Extract the (X, Y) coordinate from the center of the cell holding the provided text.  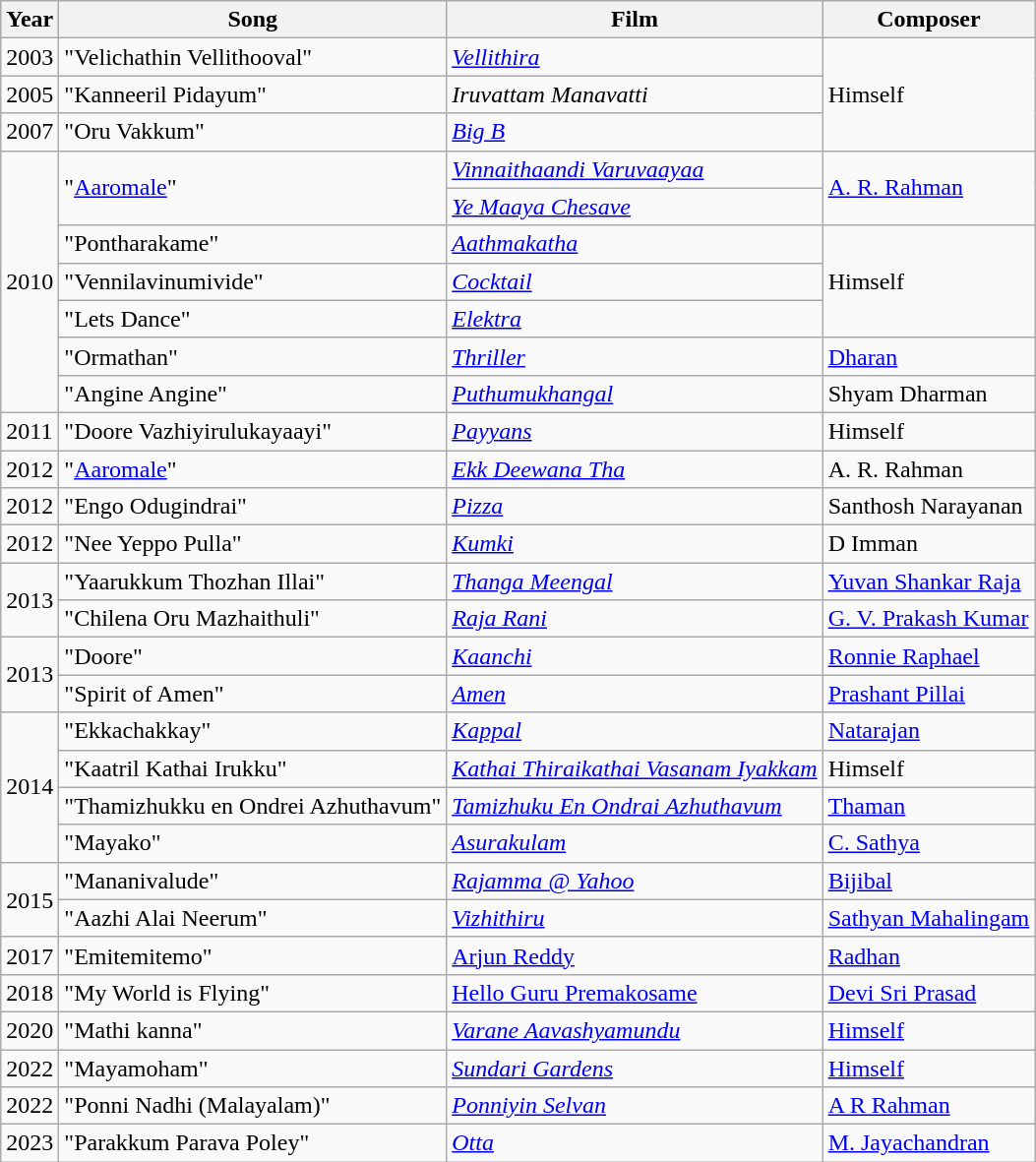
"Ekkachakkay" (253, 731)
Santhosh Narayanan (929, 507)
Tamizhuku En Ondrai Azhuthavum (635, 806)
Amen (635, 694)
Payyans (635, 431)
Kaanchi (635, 656)
"Mayako" (253, 843)
Dharan (929, 356)
Kathai Thiraikathai Vasanam Iyakkam (635, 768)
Prashant Pillai (929, 694)
"Ponni Nadhi (Malayalam)" (253, 1106)
Film (635, 20)
2017 (30, 955)
"Thamizhukku en Ondrei Azhuthavum" (253, 806)
"Kaatril Kathai Irukku" (253, 768)
Pizza (635, 507)
Shyam Dharman (929, 394)
Varane Aavashyamundu (635, 1030)
Ye Maaya Chesave (635, 207)
Sathyan Mahalingam (929, 918)
"Chilena Oru Mazhaithuli" (253, 619)
Thaman (929, 806)
C. Sathya (929, 843)
2007 (30, 132)
"Spirit of Amen" (253, 694)
Bijibal (929, 881)
2018 (30, 993)
"Mananivalude" (253, 881)
"Mathi kanna" (253, 1030)
2003 (30, 57)
Devi Sri Prasad (929, 993)
Rajamma @ Yahoo (635, 881)
Year (30, 20)
Iruvattam Manavatti (635, 94)
"Emitemitemo" (253, 955)
"Oru Vakkum" (253, 132)
Song (253, 20)
"Yaarukkum Thozhan Illai" (253, 581)
Raja Rani (635, 619)
Thanga Meengal (635, 581)
"Velichathin Vellithooval" (253, 57)
D Imman (929, 544)
M. Jayachandran (929, 1143)
Asurakulam (635, 843)
"Nee Yeppo Pulla" (253, 544)
"Parakkum Parava Poley" (253, 1143)
"My World is Flying" (253, 993)
Vellithira (635, 57)
Aathmakatha (635, 244)
G. V. Prakash Kumar (929, 619)
Cocktail (635, 281)
"Ormathan" (253, 356)
2010 (30, 281)
Elektra (635, 319)
"Doore Vazhiyirulukayaayi" (253, 431)
Hello Guru Premakosame (635, 993)
"Aazhi Alai Neerum" (253, 918)
Sundari Gardens (635, 1068)
2023 (30, 1143)
Ronnie Raphael (929, 656)
Puthumukhangal (635, 394)
"Vennilavinumivide" (253, 281)
Kappal (635, 731)
Vinnaithaandi Varuvaayaa (635, 169)
2020 (30, 1030)
Yuvan Shankar Raja (929, 581)
Big B (635, 132)
2011 (30, 431)
"Mayamoham" (253, 1068)
Arjun Reddy (635, 955)
Vizhithiru (635, 918)
Ekk Deewana Tha (635, 469)
Thriller (635, 356)
Otta (635, 1143)
"Doore" (253, 656)
"Engo Odugindrai" (253, 507)
"Lets Dance" (253, 319)
2015 (30, 899)
2014 (30, 787)
Kumki (635, 544)
"Kanneeril Pidayum" (253, 94)
Radhan (929, 955)
"Pontharakame" (253, 244)
Composer (929, 20)
Ponniyin Selvan (635, 1106)
A R Rahman (929, 1106)
Natarajan (929, 731)
2005 (30, 94)
"Angine Angine" (253, 394)
